Return (X, Y) of the center of cell containing provided text 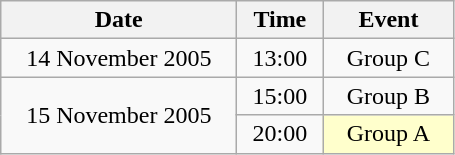
Date (119, 20)
14 November 2005 (119, 58)
Group A (388, 134)
Group C (388, 58)
Event (388, 20)
15:00 (280, 96)
15 November 2005 (119, 115)
13:00 (280, 58)
Group B (388, 96)
20:00 (280, 134)
Time (280, 20)
